Pinpoint the cell where the given text exists, returning its (x, y) midpoint coordinate. 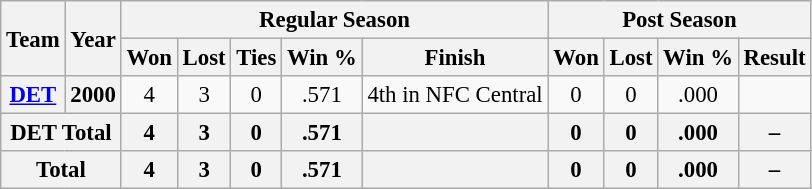
DET Total (61, 133)
Finish (455, 58)
Team (33, 38)
4th in NFC Central (455, 95)
Regular Season (334, 20)
Total (61, 170)
Year (93, 38)
Ties (256, 58)
Result (774, 58)
Post Season (680, 20)
2000 (93, 95)
DET (33, 95)
